Detect which cell encompasses the target text, then output its [X, Y] center coordinate. 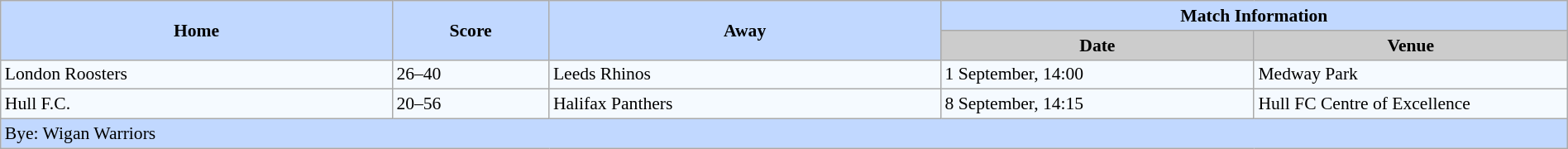
Score [470, 30]
8 September, 14:15 [1097, 104]
Leeds Rhinos [745, 74]
Date [1097, 46]
Halifax Panthers [745, 104]
1 September, 14:00 [1097, 74]
Away [745, 30]
Hull F.C. [197, 104]
20–56 [470, 104]
26–40 [470, 74]
London Roosters [197, 74]
Venue [1411, 46]
Medway Park [1411, 74]
Home [197, 30]
Match Information [1254, 16]
Bye: Wigan Warriors [784, 134]
Hull FC Centre of Excellence [1411, 104]
